Find where the given text appears and provide that cell's center as (X, Y) coordinate. 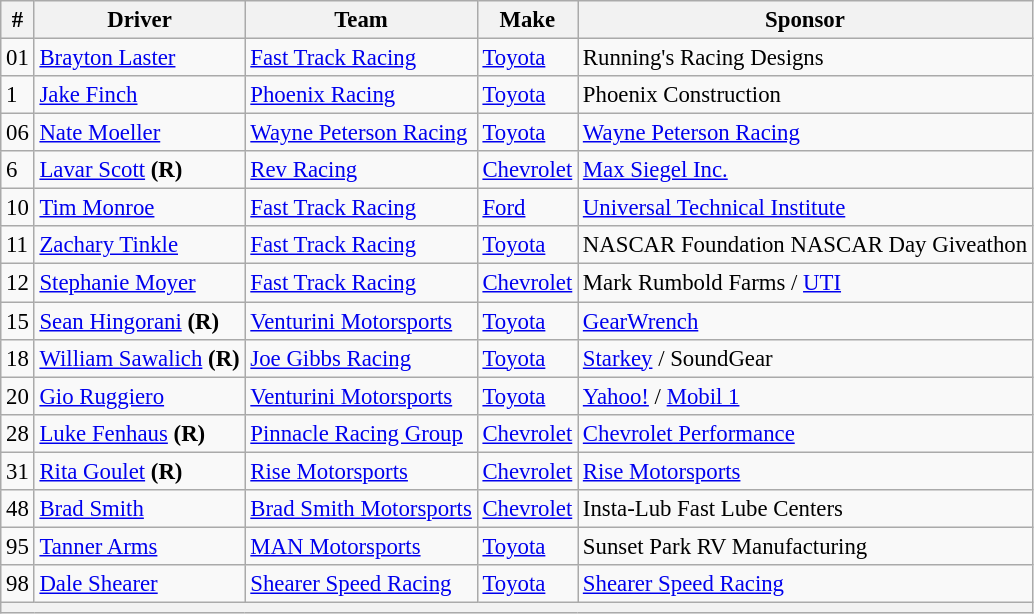
Tanner Arms (140, 546)
NASCAR Foundation NASCAR Day Giveathon (806, 245)
Ford (527, 208)
95 (18, 546)
Sponsor (806, 20)
Brad Smith (140, 509)
1 (18, 95)
Team (361, 20)
11 (18, 245)
Sean Hingorani (R) (140, 321)
Gio Ruggiero (140, 396)
Insta-Lub Fast Lube Centers (806, 509)
Max Siegel Inc. (806, 170)
Rita Goulet (R) (140, 471)
10 (18, 208)
15 (18, 321)
06 (18, 133)
Brad Smith Motorsports (361, 509)
Make (527, 20)
GearWrench (806, 321)
Running's Racing Designs (806, 58)
20 (18, 396)
Joe Gibbs Racing (361, 358)
William Sawalich (R) (140, 358)
28 (18, 433)
# (18, 20)
Phoenix Racing (361, 95)
Phoenix Construction (806, 95)
18 (18, 358)
6 (18, 170)
Mark Rumbold Farms / UTI (806, 283)
Tim Monroe (140, 208)
Universal Technical Institute (806, 208)
01 (18, 58)
Starkey / SoundGear (806, 358)
Yahoo! / Mobil 1 (806, 396)
48 (18, 509)
12 (18, 283)
Chevrolet Performance (806, 433)
Driver (140, 20)
Nate Moeller (140, 133)
Lavar Scott (R) (140, 170)
Sunset Park RV Manufacturing (806, 546)
Zachary Tinkle (140, 245)
Stephanie Moyer (140, 283)
Dale Shearer (140, 584)
31 (18, 471)
Luke Fenhaus (R) (140, 433)
Jake Finch (140, 95)
Brayton Laster (140, 58)
98 (18, 584)
MAN Motorsports (361, 546)
Pinnacle Racing Group (361, 433)
Rev Racing (361, 170)
